Find where the given text appears and provide that cell's center as (X, Y) coordinate. 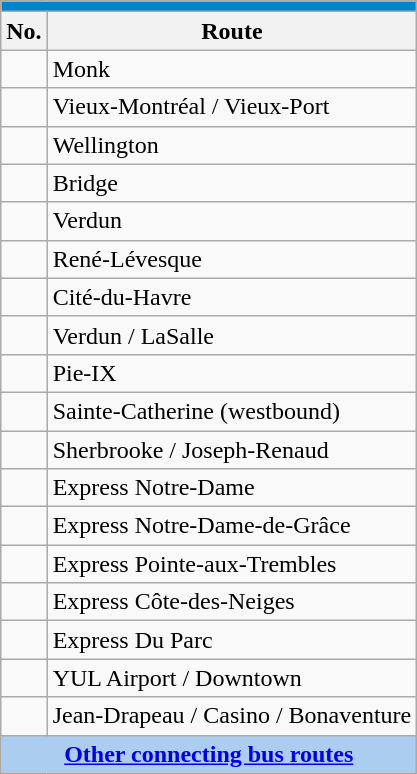
Vieux-Montréal / Vieux-Port (232, 107)
René-Lévesque (232, 259)
No. (24, 31)
Bridge (232, 183)
Verdun (232, 221)
Verdun / LaSalle (232, 335)
Other connecting bus routes (209, 754)
Pie-IX (232, 373)
Monk (232, 69)
Sainte-Catherine (westbound) (232, 411)
Express Notre-Dame-de-Grâce (232, 526)
Express Notre-Dame (232, 488)
Wellington (232, 145)
Express Côte-des-Neiges (232, 602)
Jean-Drapeau / Casino / Bonaventure (232, 716)
Route (232, 31)
YUL Airport / Downtown (232, 678)
Cité-du-Havre (232, 297)
Express Du Parc (232, 640)
Express Pointe-aux-Trembles (232, 564)
Sherbrooke / Joseph-Renaud (232, 449)
